Return the (X, Y) coordinate for the center point of the cell that contains the specified text.  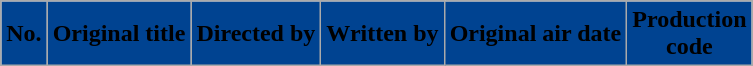
Written by (382, 34)
No. (24, 34)
Original title (119, 34)
Original air date (536, 34)
Productioncode (690, 34)
Directed by (256, 34)
